Identify which cell holds the provided text, then report its (x, y) central coordinate. 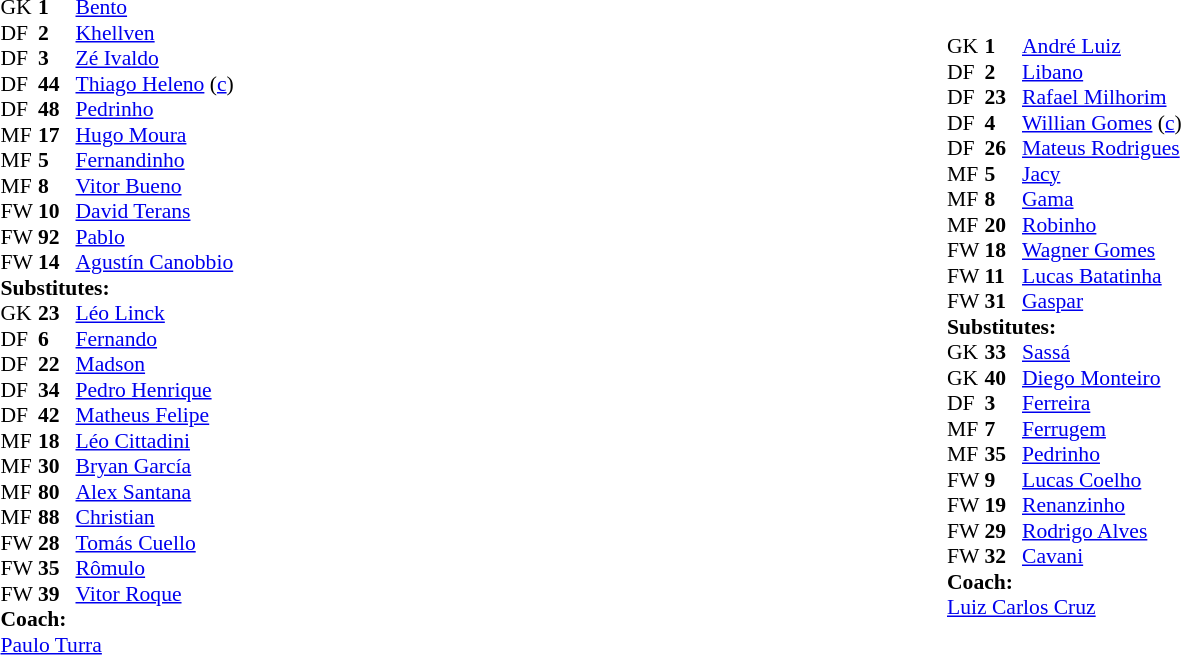
Christian (155, 517)
Matheus Felipe (155, 415)
Pedrinho (155, 109)
88 (57, 517)
20 (1003, 224)
Khellven (155, 33)
19 (1003, 505)
Léo Cittadini (155, 441)
44 (57, 84)
29 (1003, 530)
32 (1003, 556)
Pablo (155, 237)
9 (1003, 479)
Substitutes: (116, 288)
31 (1003, 301)
92 (57, 237)
26 (1003, 148)
Fernando (155, 339)
1 (1003, 46)
4 (1003, 122)
Agustín Canobbio (155, 263)
17 (57, 135)
30 (57, 467)
David Terans (155, 211)
Fernandinho (155, 161)
Coach: (116, 619)
40 (1003, 377)
14 (57, 263)
6 (57, 339)
80 (57, 492)
10 (57, 211)
28 (57, 543)
Alex Santana (155, 492)
42 (57, 415)
7 (1003, 428)
34 (57, 390)
Hugo Moura (155, 135)
Pedro Henrique (155, 390)
48 (57, 109)
Léo Linck (155, 313)
Vitor Bueno (155, 186)
Bryan García (155, 467)
11 (1003, 275)
Madson (155, 365)
Rômulo (155, 569)
22 (57, 365)
Thiago Heleno (c) (155, 84)
33 (1003, 352)
39 (57, 594)
Tomás Cuello (155, 543)
Zé Ivaldo (155, 59)
Vitor Roque (155, 594)
